Identify which cell holds the provided text, then report its (X, Y) central coordinate. 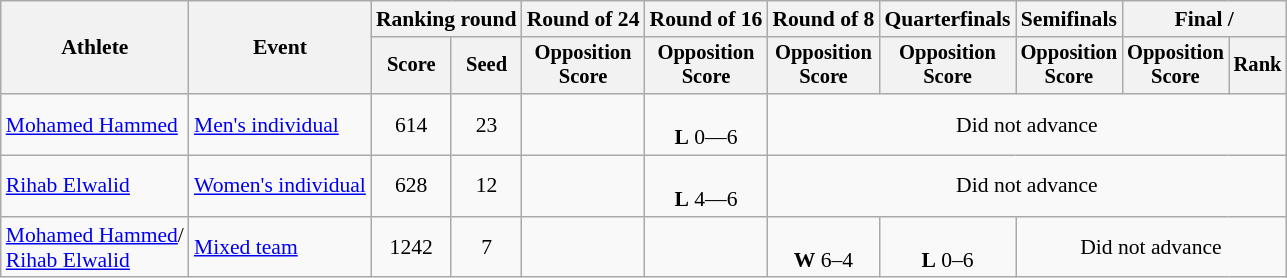
1242 (412, 248)
Women's individual (280, 186)
Athlete (95, 48)
Ranking round (446, 19)
L 0–6 (947, 248)
Mixed team (280, 248)
Mohamed Hammed (95, 124)
Final / (1204, 19)
Men's individual (280, 124)
Rihab Elwalid (95, 186)
Seed (486, 66)
Round of 8 (823, 19)
7 (486, 248)
Event (280, 48)
L 4—6 (706, 186)
Semifinals (1070, 19)
Score (412, 66)
614 (412, 124)
L 0—6 (706, 124)
Quarterfinals (947, 19)
628 (412, 186)
Round of 16 (706, 19)
12 (486, 186)
Mohamed Hammed/Rihab Elwalid (95, 248)
Round of 24 (584, 19)
W 6–4 (823, 248)
Rank (1258, 66)
23 (486, 124)
